Output the [x, y] coordinate of the center of the cell containing the given text.  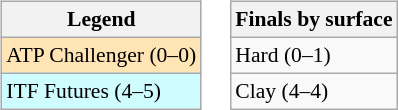
Clay (4–4) [314, 91]
Legend [101, 20]
Finals by surface [314, 20]
ITF Futures (4–5) [101, 91]
ATP Challenger (0–0) [101, 55]
Hard (0–1) [314, 55]
